Capture the cell that displays the provided text and extract its (X, Y) central coordinate. 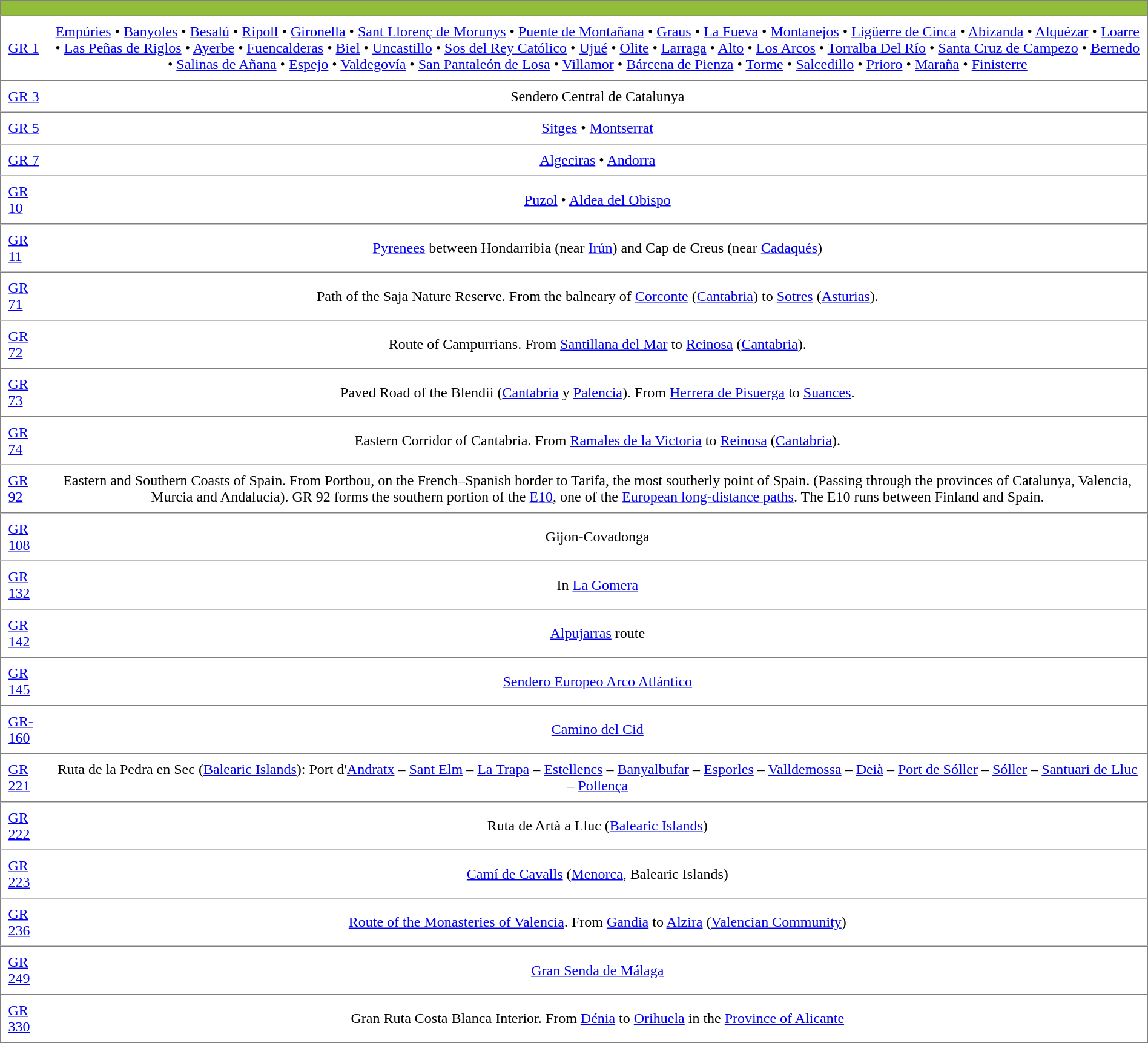
GR 132 (24, 585)
Gran Senda de Málaga (598, 970)
Pyrenees between Hondarribia (near Irún) and Cap de Creus (near Cadaqués) (598, 248)
Eastern Corridor of Cantabria. From Ramales de la Victoria to Reinosa (Cantabria). (598, 441)
GR 142 (24, 634)
Gijon-Covadonga (598, 537)
GR 249 (24, 970)
Paved Road of the Blendii (Cantabria y Palencia). From Herrera de Pisuerga to Suances. (598, 392)
GR 330 (24, 1019)
GR 5 (24, 128)
Puzol • Aldea del Obispo (598, 200)
GR 236 (24, 922)
GR 10 (24, 200)
GR 223 (24, 874)
GR 11 (24, 248)
GR 222 (24, 826)
GR 72 (24, 345)
Route of the Monasteries of Valencia. From Gandia to Alzira (Valencian Community) (598, 922)
Camino del Cid (598, 730)
Path of the Saja Nature Reserve. From the balneary of Corconte (Cantabria) to Sotres (Asturias). (598, 296)
Sendero Central de Catalunya (598, 96)
GR 7 (24, 160)
GR 71 (24, 296)
Route of Campurrians. From Santillana del Mar to Reinosa (Cantabria). (598, 345)
Gran Ruta Costa Blanca Interior. From Dénia to Orihuela in the Province of Alicante (598, 1019)
GR 3 (24, 96)
GR 1 (24, 48)
GR 145 (24, 681)
GR 108 (24, 537)
Sendero Europeo Arco Atlántico (598, 681)
GR 92 (24, 489)
In La Gomera (598, 585)
Sitges • Montserrat (598, 128)
Ruta de Artà a Lluc (Balearic Islands) (598, 826)
GR-160 (24, 730)
Alpujarras route (598, 634)
GR 73 (24, 392)
GR 221 (24, 778)
Camí de Cavalls (Menorca, Balearic Islands) (598, 874)
GR 74 (24, 441)
Algeciras • Andorra (598, 160)
